Determine the [X, Y] coordinate at the center of the cell enclosing the given text.  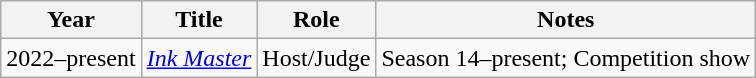
Title [199, 20]
2022–present [71, 58]
Notes [566, 20]
Season 14–present; Competition show [566, 58]
Year [71, 20]
Ink Master [199, 58]
Role [316, 20]
Host/Judge [316, 58]
